Search for the cell housing the specified text and yield its [x, y] center coordinate. 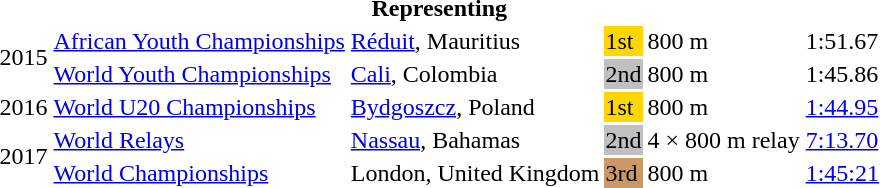
3rd [624, 173]
7:13.70 [842, 140]
World Youth Championships [199, 74]
World U20 Championships [199, 107]
Nassau, Bahamas [475, 140]
4 × 800 m relay [724, 140]
Réduit, Mauritius [475, 41]
1:44.95 [842, 107]
1:51.67 [842, 41]
Cali, Colombia [475, 74]
1:45.86 [842, 74]
World Championships [199, 173]
African Youth Championships [199, 41]
London, United Kingdom [475, 173]
Bydgoszcz, Poland [475, 107]
World Relays [199, 140]
1:45:21 [842, 173]
